Return (x, y) of the center of cell containing provided text 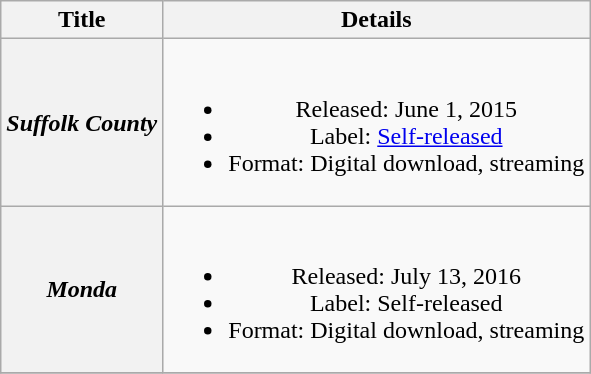
Details (376, 20)
Released: June 1, 2015Label: Self-releasedFormat: Digital download, streaming (376, 122)
Suffolk County (82, 122)
Title (82, 20)
Released: July 13, 2016Label: Self-releasedFormat: Digital download, streaming (376, 290)
Monda (82, 290)
